Output the [x, y] coordinate of the center of the cell containing the given text.  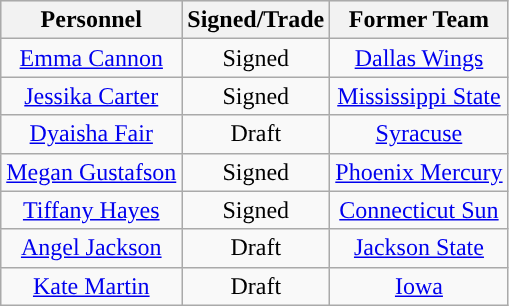
Syracuse [419, 134]
Emma Cannon [92, 58]
Personnel [92, 20]
Jackson State [419, 248]
Kate Martin [92, 286]
Jessika Carter [92, 96]
Iowa [419, 286]
Former Team [419, 20]
Phoenix Mercury [419, 172]
Tiffany Hayes [92, 210]
Angel Jackson [92, 248]
Dallas Wings [419, 58]
Dyaisha Fair [92, 134]
Megan Gustafson [92, 172]
Signed/Trade [256, 20]
Connecticut Sun [419, 210]
Mississippi State [419, 96]
